Find where the given text appears and provide that cell's center as (X, Y) coordinate. 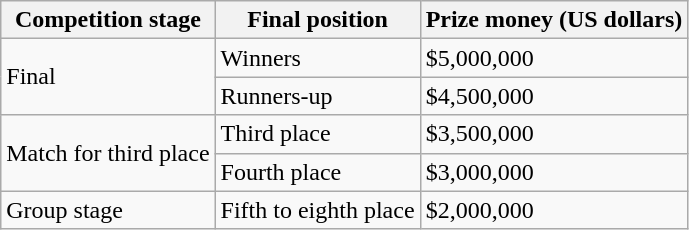
$5,000,000 (554, 58)
$3,500,000 (554, 134)
Winners (318, 58)
Fifth to eighth place (318, 210)
Final position (318, 20)
$4,500,000 (554, 96)
$3,000,000 (554, 172)
Prize money (US dollars) (554, 20)
Runners-up (318, 96)
Match for third place (108, 153)
Fourth place (318, 172)
$2,000,000 (554, 210)
Group stage (108, 210)
Final (108, 77)
Competition stage (108, 20)
Third place (318, 134)
